Pinpoint the cell where the given text exists, returning its [x, y] midpoint coordinate. 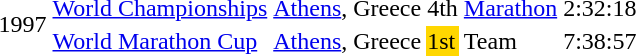
1st [443, 41]
Team [510, 41]
Athens, Greece [348, 41]
World Marathon Cup [160, 41]
